From the cell containing the given text, extract its center point as [X, Y] coordinate. 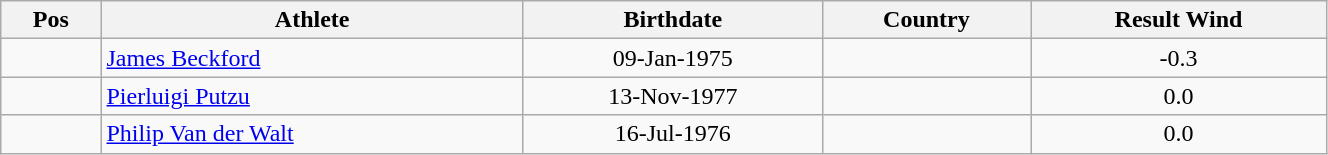
13-Nov-1977 [672, 96]
Athlete [312, 20]
-0.3 [1179, 58]
Philip Van der Walt [312, 134]
Pos [51, 20]
09-Jan-1975 [672, 58]
James Beckford [312, 58]
16-Jul-1976 [672, 134]
Result Wind [1179, 20]
Birthdate [672, 20]
Country [926, 20]
Pierluigi Putzu [312, 96]
